Provide the [x, y] coordinate of the cell's center where the given text is located.  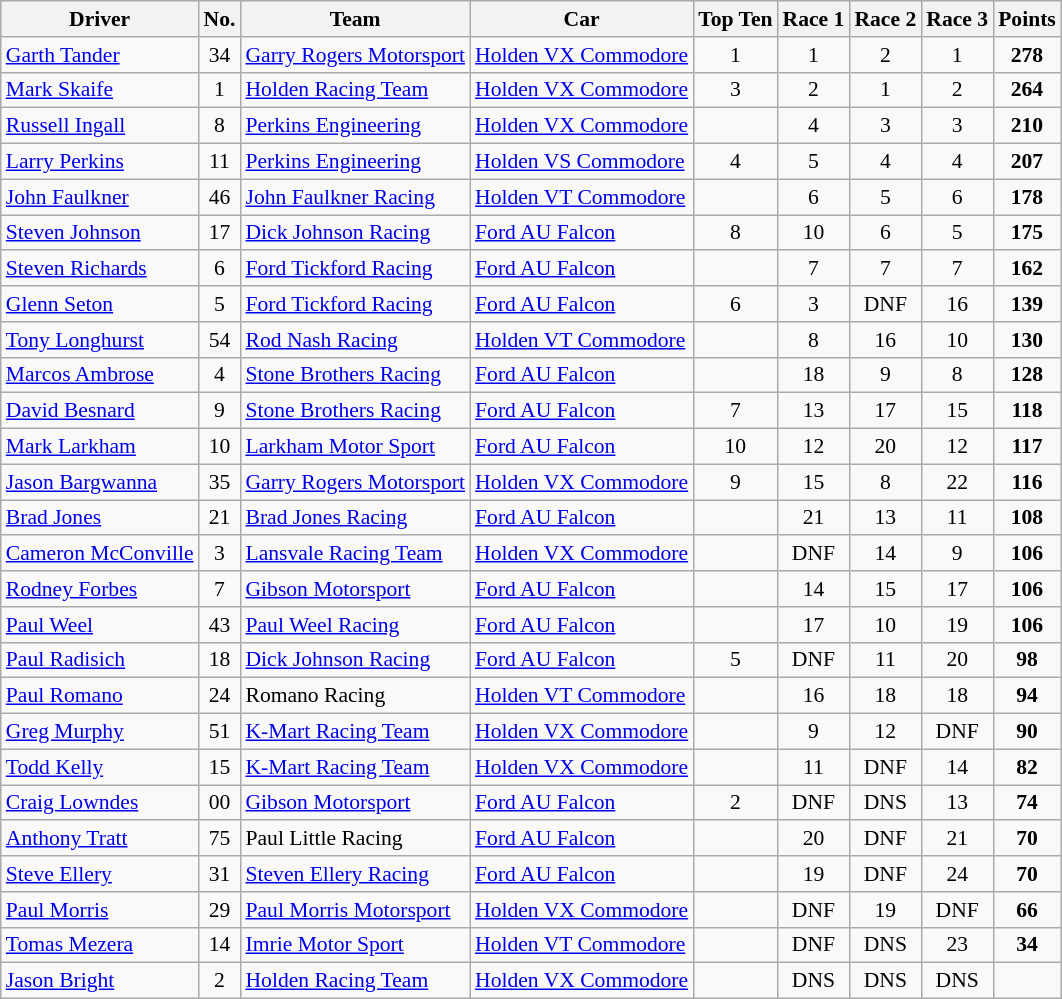
John Faulkner [100, 197]
22 [957, 482]
Paul Romano [100, 696]
Team [355, 19]
175 [1027, 233]
Anthony Tratt [100, 839]
278 [1027, 55]
Brad Jones Racing [355, 518]
00 [220, 803]
23 [957, 945]
John Faulkner Racing [355, 197]
82 [1027, 767]
210 [1027, 126]
Imrie Motor Sport [355, 945]
David Besnard [100, 411]
264 [1027, 90]
Paul Weel Racing [355, 625]
Russell Ingall [100, 126]
Race 2 [885, 19]
Points [1027, 19]
Mark Larkham [100, 447]
139 [1027, 304]
Craig Lowndes [100, 803]
Rodney Forbes [100, 589]
66 [1027, 910]
94 [1027, 696]
Top Ten [735, 19]
Race 3 [957, 19]
31 [220, 874]
Jason Bargwanna [100, 482]
108 [1027, 518]
Todd Kelly [100, 767]
74 [1027, 803]
Mark Skaife [100, 90]
116 [1027, 482]
Steve Ellery [100, 874]
128 [1027, 375]
118 [1027, 411]
Garth Tander [100, 55]
46 [220, 197]
Steven Ellery Racing [355, 874]
Brad Jones [100, 518]
Larkham Motor Sport [355, 447]
No. [220, 19]
Paul Morris Motorsport [355, 910]
162 [1027, 269]
Cameron McConville [100, 554]
Marcos Ambrose [100, 375]
Rod Nash Racing [355, 340]
130 [1027, 340]
35 [220, 482]
Paul Morris [100, 910]
Race 1 [814, 19]
Steven Johnson [100, 233]
75 [220, 839]
Tomas Mezera [100, 945]
Jason Bright [100, 981]
178 [1027, 197]
51 [220, 732]
Tony Longhurst [100, 340]
Steven Richards [100, 269]
Driver [100, 19]
Larry Perkins [100, 162]
Romano Racing [355, 696]
Greg Murphy [100, 732]
117 [1027, 447]
43 [220, 625]
Lansvale Racing Team [355, 554]
Car [582, 19]
207 [1027, 162]
Paul Weel [100, 625]
Paul Little Racing [355, 839]
90 [1027, 732]
54 [220, 340]
29 [220, 910]
Glenn Seton [100, 304]
Paul Radisich [100, 660]
Holden VS Commodore [582, 162]
98 [1027, 660]
